Determine the [x, y] coordinate at the center of the cell enclosing the given text.  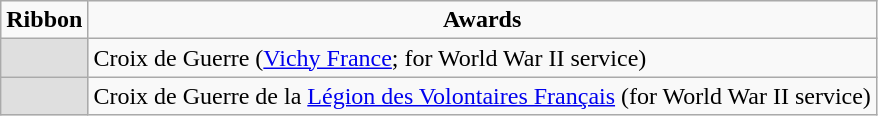
Croix de Guerre (Vichy France; for World War II service) [482, 58]
Awards [482, 20]
Ribbon [44, 20]
Croix de Guerre de la Légion des Volontaires Français (for World War II service) [482, 96]
